Capture the cell that displays the provided text and extract its [x, y] central coordinate. 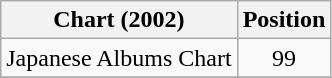
Japanese Albums Chart [119, 58]
Chart (2002) [119, 20]
Position [284, 20]
99 [284, 58]
